Extract the (x, y) coordinate from the center of the cell holding the provided text.  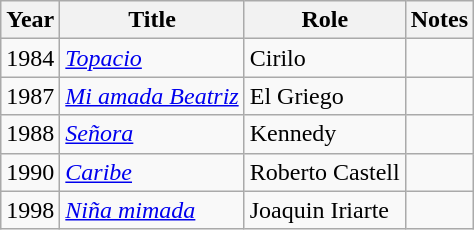
Niña mimada (152, 210)
El Griego (324, 96)
1990 (30, 172)
Caribe (152, 172)
Señora (152, 134)
Kennedy (324, 134)
Role (324, 20)
Joaquin Iriarte (324, 210)
Notes (439, 20)
Cirilo (324, 58)
1984 (30, 58)
1998 (30, 210)
1988 (30, 134)
Roberto Castell (324, 172)
Mi amada Beatriz (152, 96)
1987 (30, 96)
Title (152, 20)
Year (30, 20)
Topacio (152, 58)
